Scan for the cell matching the given text and deliver its (x, y) coordinate at center. 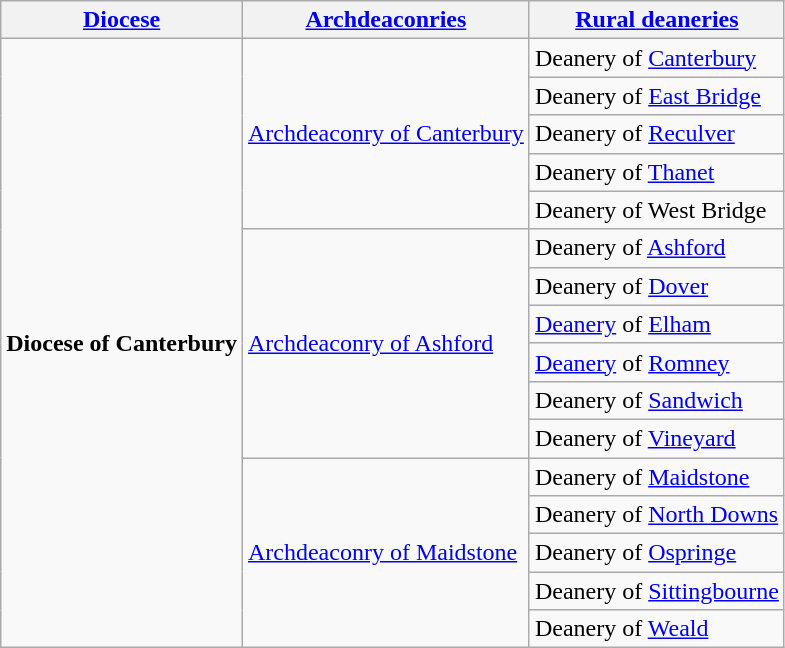
Deanery of Vineyard (656, 438)
Deanery of Maidstone (656, 477)
Archdeaconry of Canterbury (386, 134)
Deanery of Thanet (656, 172)
Deanery of Elham (656, 324)
Deanery of Canterbury (656, 58)
Deanery of Ashford (656, 248)
Diocese of Canterbury (122, 344)
Deanery of West Bridge (656, 210)
Deanery of Reculver (656, 134)
Deanery of Sandwich (656, 400)
Deanery of Ospringe (656, 553)
Deanery of North Downs (656, 515)
Deanery of Weald (656, 629)
Archdeaconries (386, 20)
Archdeaconry of Maidstone (386, 553)
Deanery of East Bridge (656, 96)
Deanery of Sittingbourne (656, 591)
Rural deaneries (656, 20)
Deanery of Romney (656, 362)
Deanery of Dover (656, 286)
Diocese (122, 20)
Archdeaconry of Ashford (386, 343)
